Locate the cell with the specified text and output its (x, y) center coordinate. 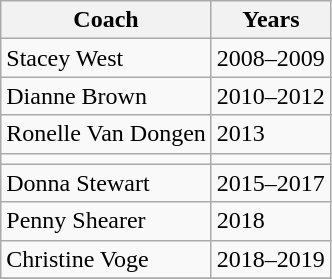
Donna Stewart (106, 183)
2018–2019 (270, 259)
Christine Voge (106, 259)
2010–2012 (270, 96)
Stacey West (106, 58)
Penny Shearer (106, 221)
Years (270, 20)
Coach (106, 20)
2008–2009 (270, 58)
2018 (270, 221)
Ronelle Van Dongen (106, 134)
2013 (270, 134)
Dianne Brown (106, 96)
2015–2017 (270, 183)
